Extract the (x, y) coordinate from the center of the cell holding the provided text.  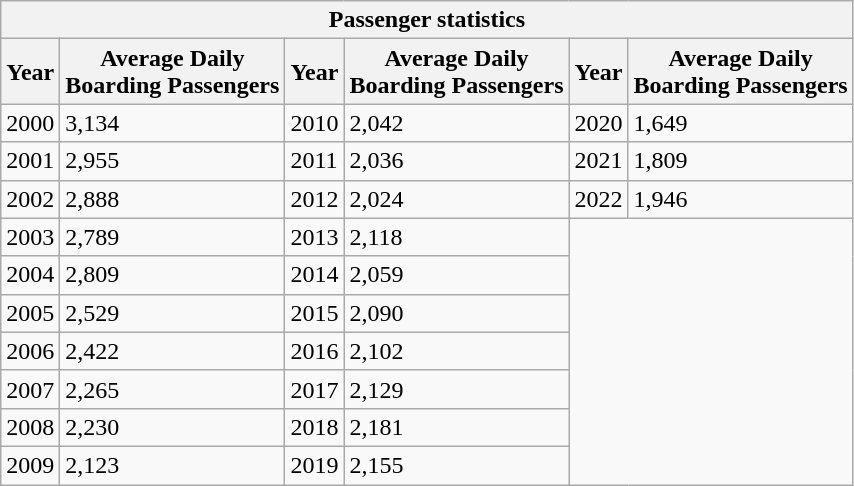
2,955 (172, 161)
2013 (314, 237)
1,649 (740, 123)
2,123 (172, 465)
2,118 (456, 237)
2,230 (172, 427)
2018 (314, 427)
2005 (30, 313)
2,809 (172, 275)
2006 (30, 351)
2017 (314, 389)
2,888 (172, 199)
1,809 (740, 161)
2012 (314, 199)
2,265 (172, 389)
2,155 (456, 465)
2,036 (456, 161)
2011 (314, 161)
2001 (30, 161)
1,946 (740, 199)
3,134 (172, 123)
2,129 (456, 389)
2003 (30, 237)
2,059 (456, 275)
2,422 (172, 351)
2015 (314, 313)
2010 (314, 123)
2,090 (456, 313)
2,024 (456, 199)
2,102 (456, 351)
2019 (314, 465)
2002 (30, 199)
2007 (30, 389)
Passenger statistics (427, 20)
2,789 (172, 237)
2,042 (456, 123)
2014 (314, 275)
2,529 (172, 313)
2022 (598, 199)
2004 (30, 275)
2020 (598, 123)
2008 (30, 427)
2,181 (456, 427)
2000 (30, 123)
2021 (598, 161)
2016 (314, 351)
2009 (30, 465)
